Return the [x, y] coordinate for the center point of the cell that contains the specified text.  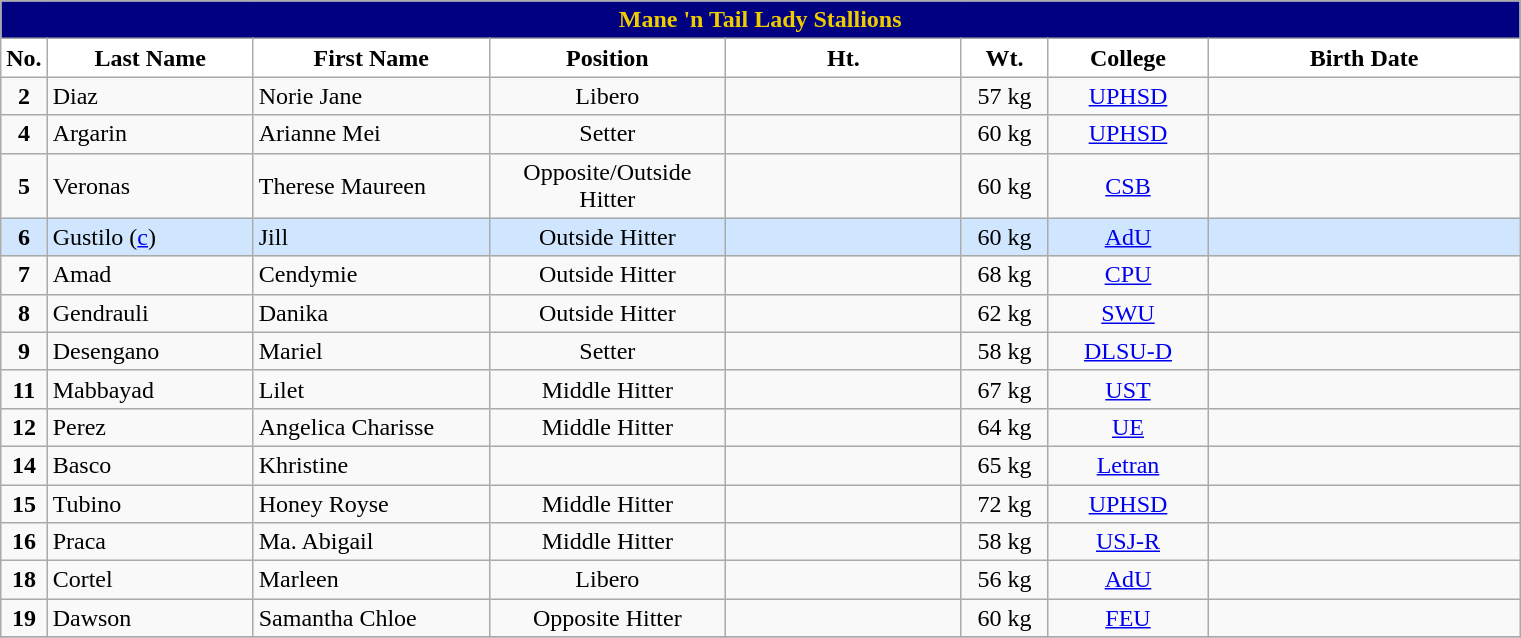
DLSU-D [1128, 351]
72 kg [1004, 503]
Lilet [371, 389]
Arianne Mei [371, 134]
4 [24, 134]
Last Name [150, 58]
First Name [371, 58]
Perez [150, 427]
Mane 'n Tail Lady Stallions [760, 20]
5 [24, 186]
56 kg [1004, 580]
67 kg [1004, 389]
Therese Maureen [371, 186]
2 [24, 96]
Birth Date [1364, 58]
Position [607, 58]
Angelica Charisse [371, 427]
UST [1128, 389]
Honey Royse [371, 503]
Ma. Abigail [371, 542]
65 kg [1004, 465]
Letran [1128, 465]
Opposite Hitter [607, 618]
7 [24, 275]
Amad [150, 275]
57 kg [1004, 96]
Dawson [150, 618]
Praca [150, 542]
Desengano [150, 351]
14 [24, 465]
Tubino [150, 503]
Opposite/Outside Hitter [607, 186]
Gendrauli [150, 313]
Wt. [1004, 58]
Khristine [371, 465]
USJ-R [1128, 542]
Danika [371, 313]
Mariel [371, 351]
Samantha Chloe [371, 618]
FEU [1128, 618]
Cendymie [371, 275]
Mabbayad [150, 389]
Basco [150, 465]
Argarin [150, 134]
15 [24, 503]
Marleen [371, 580]
No. [24, 58]
Diaz [150, 96]
Gustilo (c) [150, 237]
CPU [1128, 275]
62 kg [1004, 313]
College [1128, 58]
64 kg [1004, 427]
SWU [1128, 313]
Jill [371, 237]
UE [1128, 427]
16 [24, 542]
19 [24, 618]
68 kg [1004, 275]
12 [24, 427]
9 [24, 351]
Veronas [150, 186]
11 [24, 389]
6 [24, 237]
Cortel [150, 580]
Norie Jane [371, 96]
CSB [1128, 186]
Ht. [843, 58]
8 [24, 313]
18 [24, 580]
